Search for the cell housing the specified text and yield its [x, y] center coordinate. 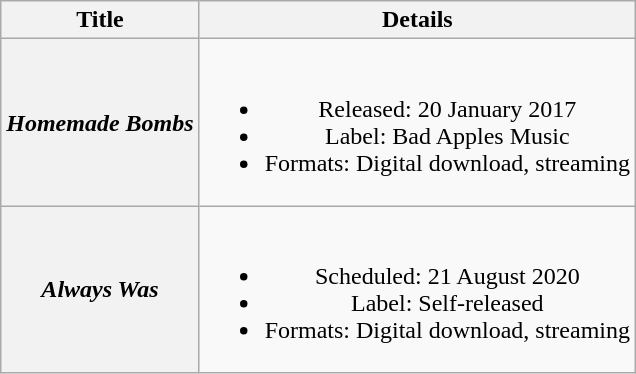
Always Was [100, 290]
Details [417, 20]
Homemade Bombs [100, 122]
Scheduled: 21 August 2020Label: Self-releasedFormats: Digital download, streaming [417, 290]
Released: 20 January 2017Label: Bad Apples MusicFormats: Digital download, streaming [417, 122]
Title [100, 20]
